Scan for the cell matching the given text and deliver its (X, Y) coordinate at center. 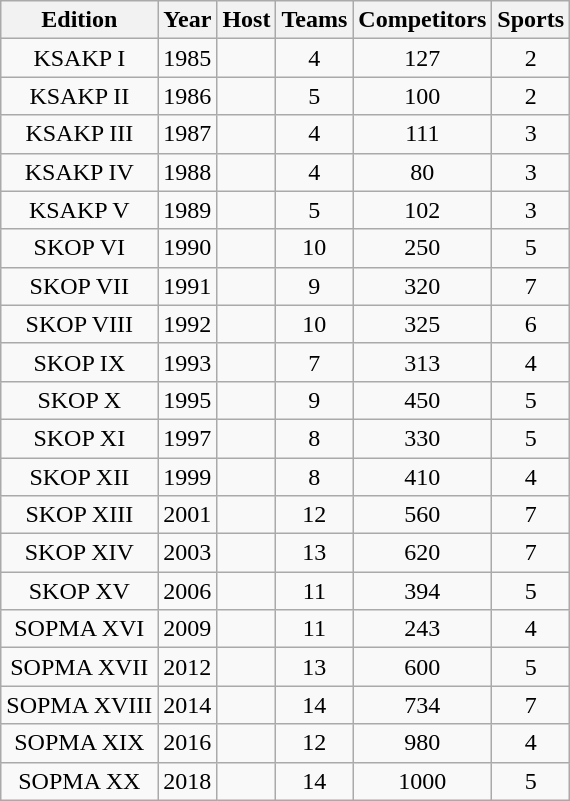
SKOP XV (80, 591)
SKOP X (80, 400)
243 (422, 629)
KSAKP III (80, 134)
SKOP XIII (80, 515)
SOPMA XX (80, 781)
KSAKP IV (80, 172)
620 (422, 553)
450 (422, 400)
734 (422, 705)
1992 (188, 324)
394 (422, 591)
410 (422, 477)
2014 (188, 705)
Sports (531, 20)
KSAKP I (80, 58)
Teams (314, 20)
80 (422, 172)
102 (422, 210)
Edition (80, 20)
SKOP IX (80, 362)
1991 (188, 286)
2001 (188, 515)
2016 (188, 743)
1986 (188, 96)
6 (531, 324)
980 (422, 743)
1985 (188, 58)
SKOP XII (80, 477)
2003 (188, 553)
313 (422, 362)
1988 (188, 172)
2012 (188, 667)
KSAKP II (80, 96)
1989 (188, 210)
330 (422, 438)
Year (188, 20)
SOPMA XVII (80, 667)
100 (422, 96)
Competitors (422, 20)
1997 (188, 438)
250 (422, 248)
320 (422, 286)
1995 (188, 400)
KSAKP V (80, 210)
SKOP XIV (80, 553)
560 (422, 515)
SOPMA XVI (80, 629)
111 (422, 134)
600 (422, 667)
1993 (188, 362)
1000 (422, 781)
1990 (188, 248)
325 (422, 324)
SKOP VI (80, 248)
1987 (188, 134)
127 (422, 58)
2006 (188, 591)
SKOP XI (80, 438)
SOPMA XVIII (80, 705)
2018 (188, 781)
SKOP VII (80, 286)
SKOP VIII (80, 324)
Host (246, 20)
SOPMA XIX (80, 743)
2009 (188, 629)
1999 (188, 477)
